Provide the [x, y] coordinate of the cell's center where the given text is located.  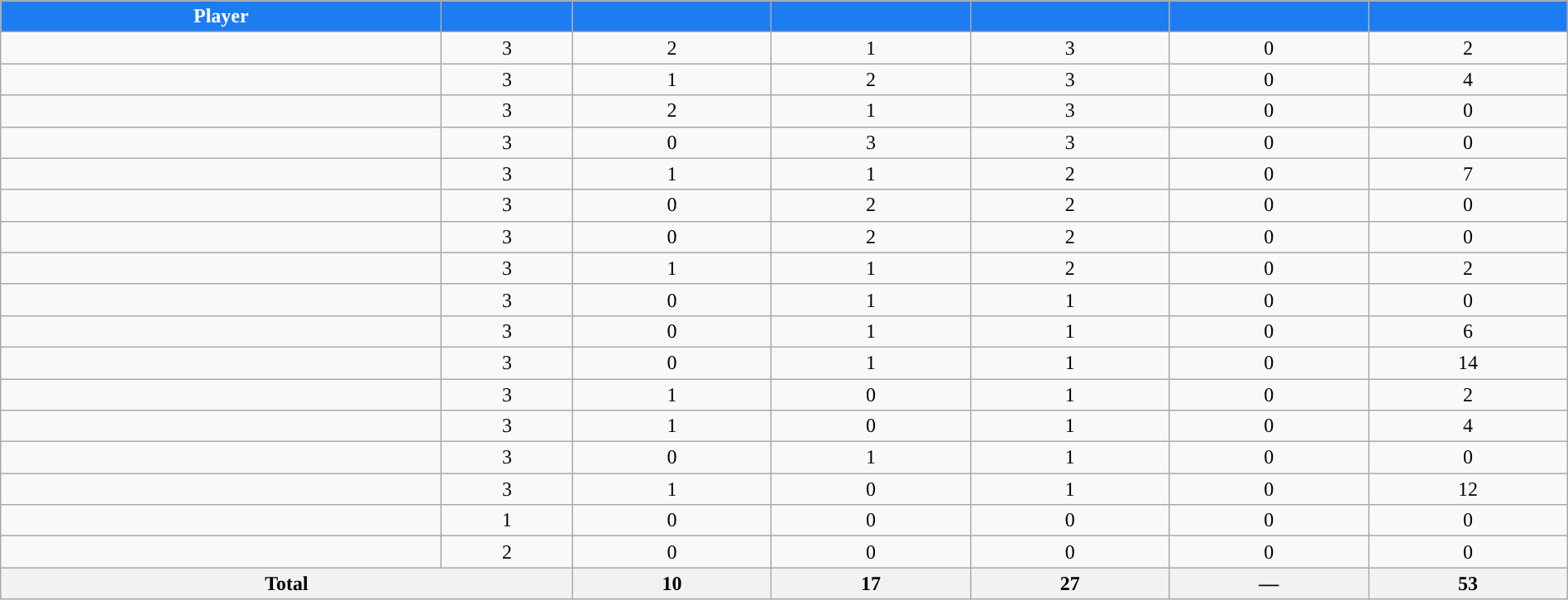
10 [672, 583]
17 [872, 583]
7 [1469, 174]
Player [222, 17]
6 [1469, 331]
27 [1070, 583]
Total [286, 583]
— [1269, 583]
14 [1469, 362]
53 [1469, 583]
12 [1469, 489]
